Capture the cell that displays the provided text and extract its (X, Y) central coordinate. 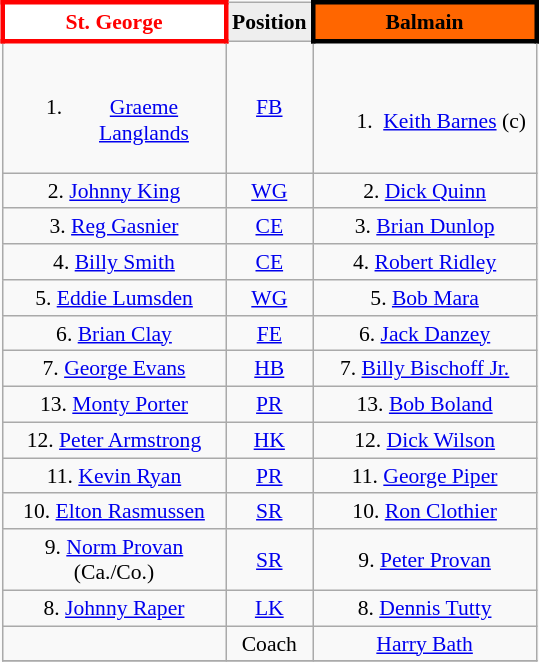
13. Bob Boland (424, 405)
12. Dick Wilson (424, 440)
3. Brian Dunlop (424, 226)
St. George (114, 22)
5. Eddie Lumsden (114, 298)
8. Dennis Tutty (424, 608)
2. Johnny King (114, 191)
6. Brian Clay (114, 333)
Harry Bath (424, 644)
11. George Piper (424, 476)
6. Jack Danzey (424, 333)
FB (270, 106)
HB (270, 369)
Keith Barnes (c) (424, 106)
7. George Evans (114, 369)
12. Peter Armstrong (114, 440)
10. Ron Clothier (424, 511)
Graeme Langlands (114, 106)
3. Reg Gasnier (114, 226)
8. Johnny Raper (114, 608)
4. Robert Ridley (424, 262)
9. Norm Provan (Ca./Co.) (114, 560)
Coach (270, 644)
10. Elton Rasmussen (114, 511)
5. Bob Mara (424, 298)
13. Monty Porter (114, 405)
2. Dick Quinn (424, 191)
7. Billy Bischoff Jr. (424, 369)
FE (270, 333)
HK (270, 440)
Position (270, 22)
11. Kevin Ryan (114, 476)
9. Peter Provan (424, 560)
LK (270, 608)
4. Billy Smith (114, 262)
Balmain (424, 22)
